Locate the cell with the specified text and output its [X, Y] center coordinate. 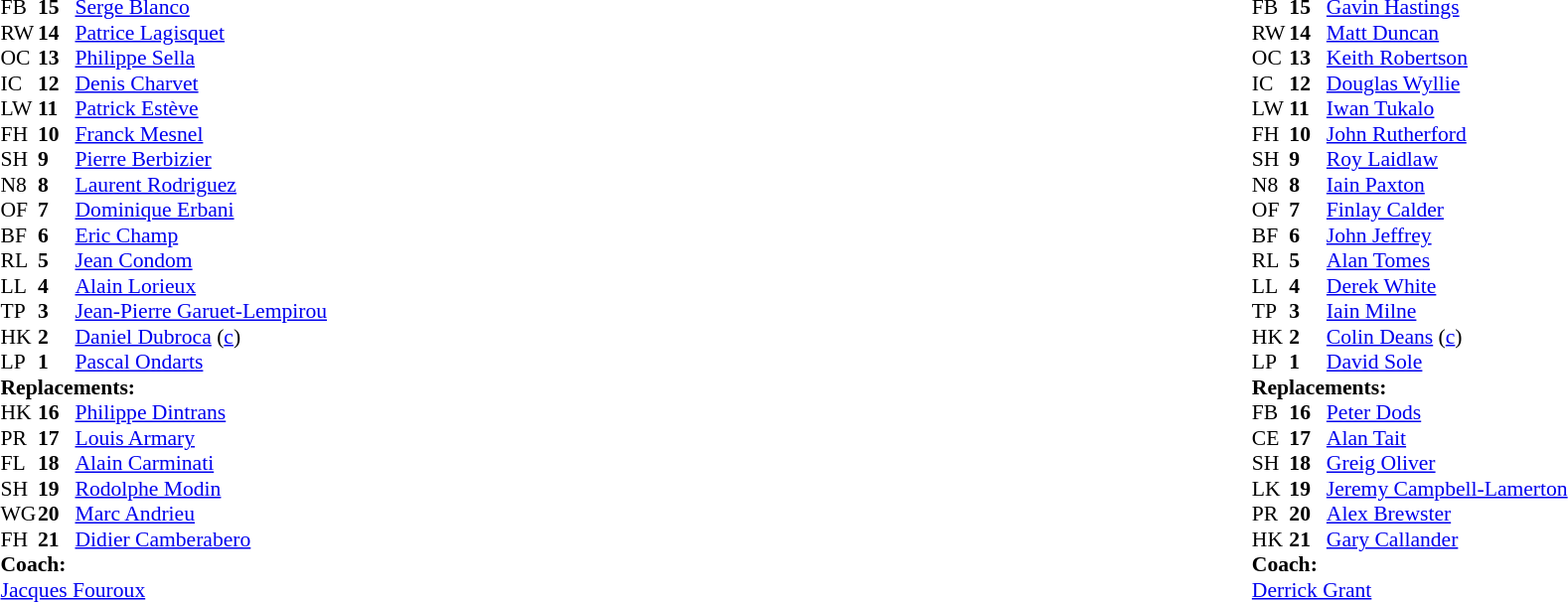
Jeremy Campbell-Lamerton [1447, 489]
Dominique Erbani [202, 210]
Iain Paxton [1447, 185]
Jean-Pierre Garuet-Lempirou [202, 311]
Pascal Ondarts [202, 363]
Daniel Dubroca (c) [202, 337]
Finlay Calder [1447, 210]
Philippe Sella [202, 59]
Franck Mesnel [202, 134]
Gary Callander [1447, 539]
Douglas Wyllie [1447, 83]
Greig Oliver [1447, 464]
Rodolphe Modin [202, 489]
Didier Camberabero [202, 539]
Iwan Tukalo [1447, 108]
John Rutherford [1447, 134]
Philippe Dintrans [202, 412]
Laurent Rodriguez [202, 185]
Alain Lorieux [202, 286]
Denis Charvet [202, 83]
David Sole [1447, 363]
Alan Tait [1447, 438]
Patrice Lagisquet [202, 33]
Colin Deans (c) [1447, 337]
Alain Carminati [202, 464]
Peter Dods [1447, 412]
Alex Brewster [1447, 514]
Roy Laidlaw [1447, 160]
Iain Milne [1447, 311]
Matt Duncan [1447, 33]
LK [1271, 489]
Louis Armary [202, 438]
CE [1271, 438]
Marc Andrieu [202, 514]
FL [19, 464]
FB [1271, 412]
Derek White [1447, 286]
Eric Champ [202, 235]
Alan Tomes [1447, 261]
John Jeffrey [1447, 235]
Patrick Estève [202, 108]
Keith Robertson [1447, 59]
Jean Condom [202, 261]
WG [19, 514]
Pierre Berbizier [202, 160]
